Locate the cell with the specified text and output its (X, Y) center coordinate. 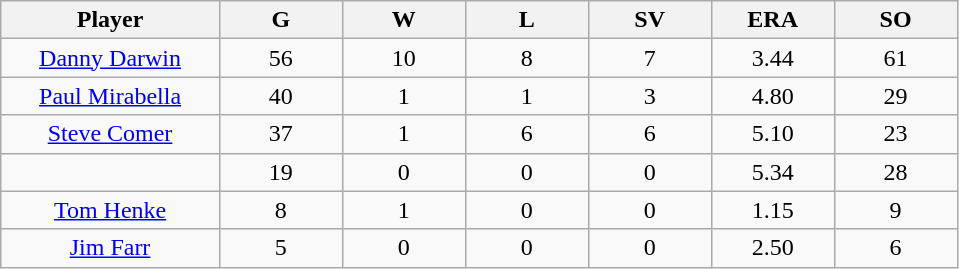
28 (896, 172)
9 (896, 210)
ERA (772, 20)
Player (110, 20)
5.34 (772, 172)
G (280, 20)
40 (280, 96)
23 (896, 134)
3.44 (772, 58)
SO (896, 20)
Danny Darwin (110, 58)
Tom Henke (110, 210)
19 (280, 172)
Paul Mirabella (110, 96)
10 (404, 58)
L (526, 20)
5.10 (772, 134)
61 (896, 58)
3 (650, 96)
56 (280, 58)
37 (280, 134)
Jim Farr (110, 248)
2.50 (772, 248)
1.15 (772, 210)
SV (650, 20)
7 (650, 58)
Steve Comer (110, 134)
W (404, 20)
29 (896, 96)
4.80 (772, 96)
5 (280, 248)
